Detect which cell encompasses the target text, then output its [x, y] center coordinate. 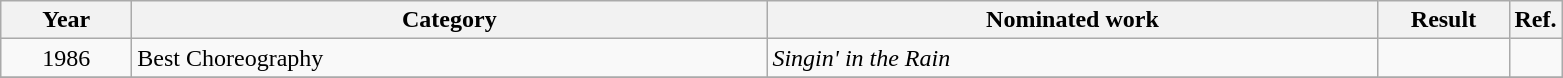
Best Choreography [450, 58]
1986 [66, 58]
Nominated work [1072, 20]
Year [66, 20]
Singin' in the Rain [1072, 58]
Ref. [1536, 20]
Result [1444, 20]
Category [450, 20]
